Scan for the cell matching the given text and deliver its (X, Y) coordinate at center. 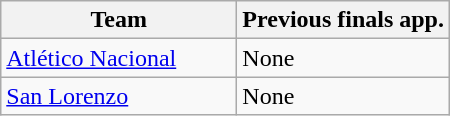
San Lorenzo (119, 96)
Team (119, 20)
Atlético Nacional (119, 58)
Previous finals app. (344, 20)
